Find where the given text appears and provide that cell's center as (X, Y) coordinate. 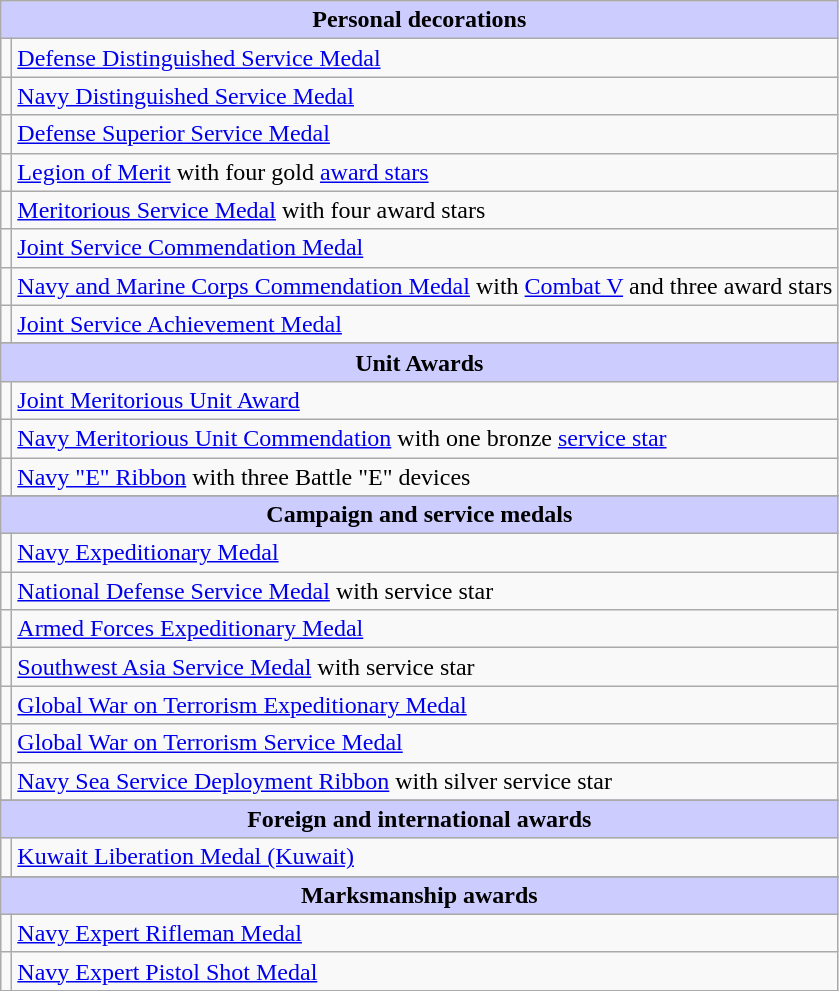
Kuwait Liberation Medal (Kuwait) (425, 857)
Defense Superior Service Medal (425, 134)
Navy Expert Rifleman Medal (425, 933)
Global War on Terrorism Expeditionary Medal (425, 705)
Unit Awards (420, 362)
Joint Meritorious Unit Award (425, 400)
Legion of Merit with four gold award stars (425, 172)
Campaign and service medals (420, 515)
National Defense Service Medal with service star (425, 591)
Navy and Marine Corps Commendation Medal with Combat V and three award stars (425, 286)
Joint Service Achievement Medal (425, 324)
Southwest Asia Service Medal with service star (425, 667)
Navy Expert Pistol Shot Medal (425, 971)
Navy Sea Service Deployment Ribbon with silver service star (425, 781)
Joint Service Commendation Medal (425, 248)
Foreign and international awards (420, 819)
Navy Distinguished Service Medal (425, 96)
Defense Distinguished Service Medal (425, 58)
Navy Meritorious Unit Commendation with one bronze service star (425, 438)
Navy "E" Ribbon with three Battle "E" devices (425, 477)
Armed Forces Expeditionary Medal (425, 629)
Personal decorations (420, 20)
Navy Expeditionary Medal (425, 553)
Marksmanship awards (420, 895)
Global War on Terrorism Service Medal (425, 743)
Meritorious Service Medal with four award stars (425, 210)
